Output the [X, Y] coordinate of the center of the cell containing the given text.  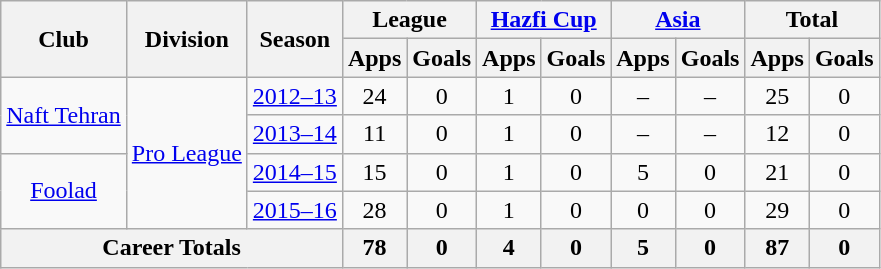
21 [777, 172]
League [409, 20]
28 [374, 210]
Total [812, 20]
2015–16 [294, 210]
Naft Tehran [64, 115]
Career Totals [172, 248]
29 [777, 210]
Asia [678, 20]
Season [294, 39]
Division [186, 39]
Foolad [64, 191]
Hazfi Cup [544, 20]
2012–13 [294, 96]
12 [777, 134]
24 [374, 96]
78 [374, 248]
4 [509, 248]
Club [64, 39]
2014–15 [294, 172]
Pro League [186, 153]
25 [777, 96]
11 [374, 134]
15 [374, 172]
2013–14 [294, 134]
87 [777, 248]
